Search for the cell housing the specified text and yield its (X, Y) center coordinate. 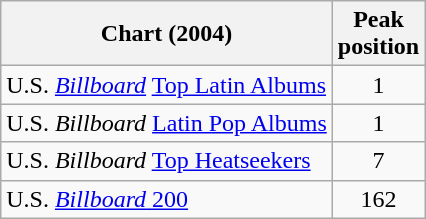
U.S. Billboard Latin Pop Albums (167, 123)
U.S. Billboard Top Heatseekers (167, 161)
U.S. Billboard Top Latin Albums (167, 85)
Chart (2004) (167, 34)
162 (378, 199)
7 (378, 161)
Peakposition (378, 34)
U.S. Billboard 200 (167, 199)
